For the text-containing cell, return its midpoint in (x, y) coordinate format. 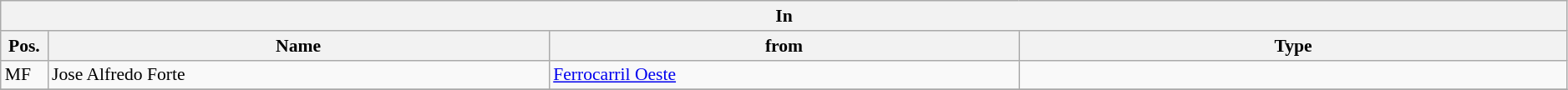
from (784, 46)
Pos. (24, 46)
Type (1293, 46)
Ferrocarril Oeste (784, 75)
In (784, 16)
MF (24, 75)
Jose Alfredo Forte (298, 75)
Name (298, 46)
